Output the (x, y) coordinate of the center of the cell containing the given text.  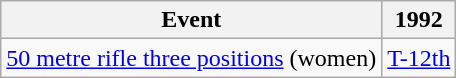
1992 (419, 20)
Event (192, 20)
T-12th (419, 58)
50 metre rifle three positions (women) (192, 58)
